Capture the cell that displays the provided text and extract its (x, y) central coordinate. 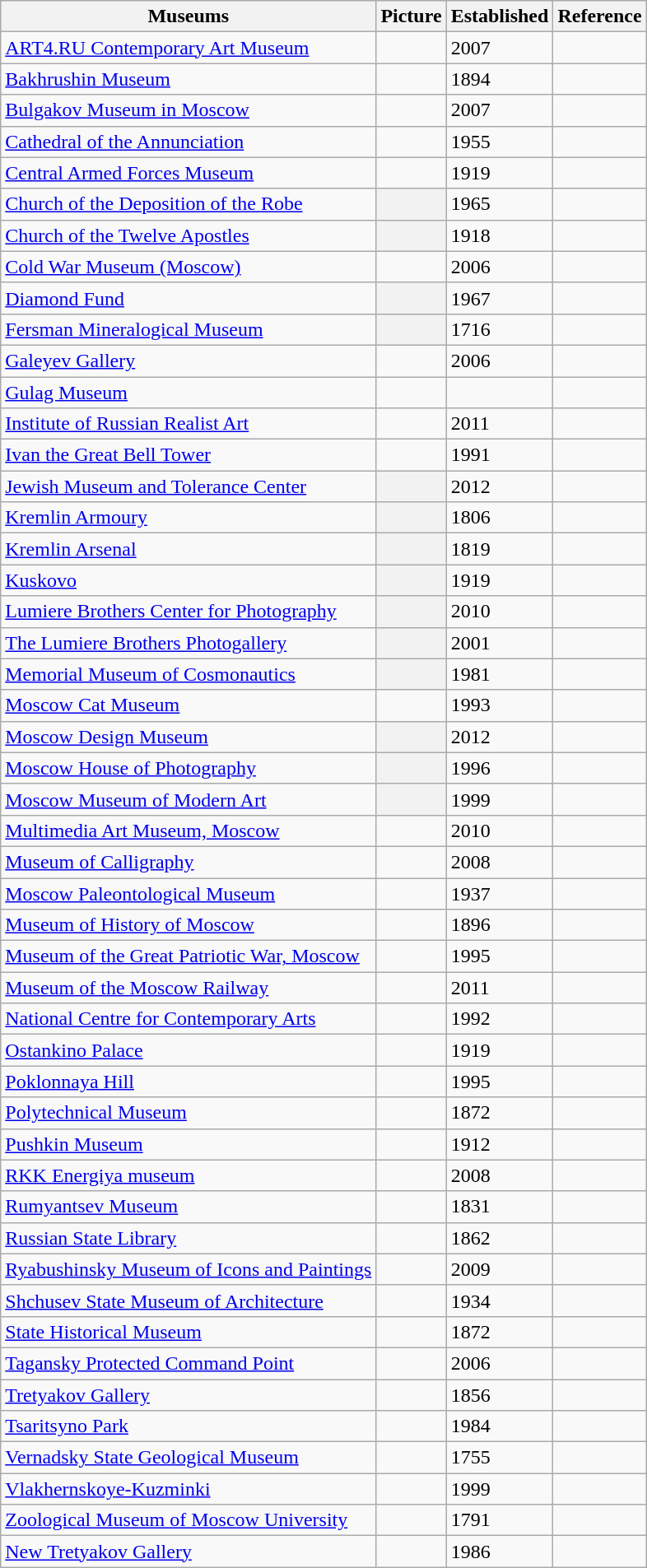
1806 (500, 518)
Russian State Library (189, 1238)
1986 (500, 1552)
Ivan the Great Bell Tower (189, 455)
Diamond Fund (189, 298)
Moscow Paleontological Museum (189, 893)
1991 (500, 455)
Picture (412, 16)
ART4.RU Contemporary Art Museum (189, 48)
Tretyakov Gallery (189, 1395)
1934 (500, 1300)
Lumiere Brothers Center for Photography (189, 612)
1856 (500, 1395)
Zoological Museum of Moscow University (189, 1520)
Museums (189, 16)
1894 (500, 79)
Rumyantsev Museum (189, 1207)
Bakhrushin Museum (189, 79)
1996 (500, 768)
1912 (500, 1144)
Church of the Deposition of the Robe (189, 204)
Cathedral of the Annunciation (189, 142)
Vlakhernskoye-Kuzminki (189, 1489)
Moscow Museum of Modern Art (189, 799)
Museum of History of Moscow (189, 925)
1967 (500, 298)
Multimedia Art Museum, Moscow (189, 831)
Ostankino Palace (189, 1050)
Institute of Russian Realist Art (189, 424)
Vernadsky State Geological Museum (189, 1458)
Established (500, 16)
New Tretyakov Gallery (189, 1552)
Polytechnical Museum (189, 1113)
1993 (500, 705)
Kremlin Arsenal (189, 549)
2001 (500, 643)
State Historical Museum (189, 1332)
1831 (500, 1207)
Tagansky Protected Command Point (189, 1363)
Museum of Calligraphy (189, 862)
Fersman Mineralogical Museum (189, 329)
Cold War Museum (Moscow) (189, 267)
1716 (500, 329)
Central Armed Forces Museum (189, 173)
Poklonnaya Hill (189, 1082)
Reference (599, 16)
Museum of the Great Patriotic War, Moscow (189, 956)
Kuskovo (189, 580)
Museum of the Moscow Railway (189, 988)
Kremlin Armoury (189, 518)
Moscow Cat Museum (189, 705)
Pushkin Museum (189, 1144)
2009 (500, 1269)
Church of the Twelve Apostles (189, 235)
1819 (500, 549)
Ryabushinsky Museum of Icons and Paintings (189, 1269)
National Centre for Contemporary Arts (189, 1019)
1981 (500, 674)
RKK Energiya museum (189, 1175)
1984 (500, 1426)
1862 (500, 1238)
Shchusev State Museum of Architecture (189, 1300)
1896 (500, 925)
1791 (500, 1520)
Gulag Museum (189, 393)
Bulgakov Museum in Moscow (189, 110)
1755 (500, 1458)
Moscow Design Museum (189, 737)
Tsaritsyno Park (189, 1426)
1965 (500, 204)
Galeyev Gallery (189, 361)
Memorial Museum of Cosmonautics (189, 674)
1918 (500, 235)
1992 (500, 1019)
The Lumiere Brothers Photogallery (189, 643)
1955 (500, 142)
1937 (500, 893)
Moscow House of Photography (189, 768)
Jewish Museum and Tolerance Center (189, 486)
